Output the [x, y] coordinate of the center of the cell containing the given text.  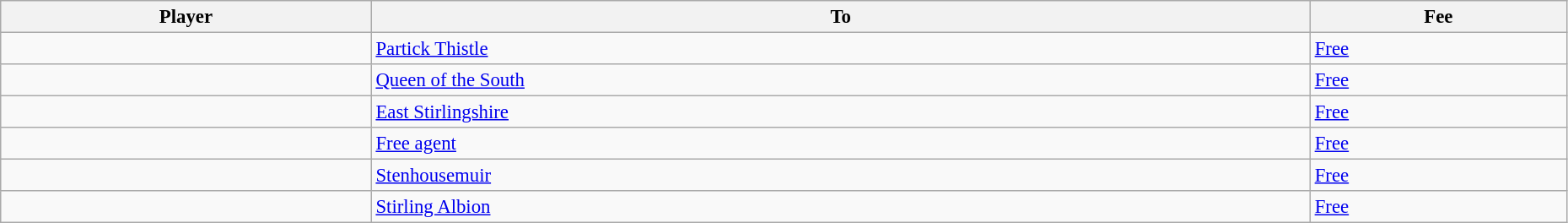
Stirling Albion [840, 207]
To [840, 17]
Player [186, 17]
Stenhousemuir [840, 176]
East Stirlingshire [840, 112]
Partick Thistle [840, 49]
Fee [1438, 17]
Queen of the South [840, 80]
Free agent [840, 144]
